Output the (X, Y) coordinate of the center of the cell containing the given text.  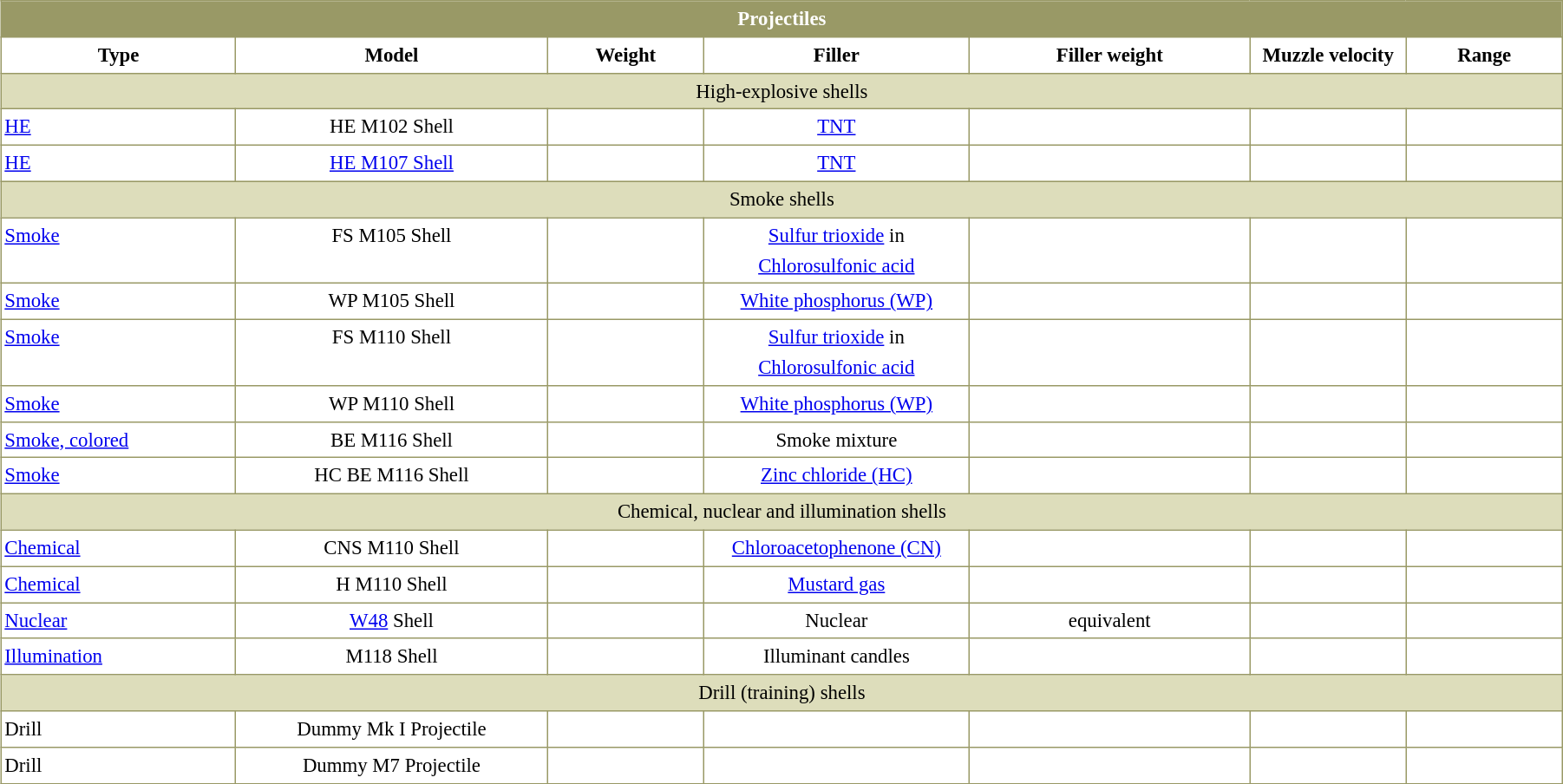
Model (391, 55)
WP M105 Shell (391, 302)
BE M116 Shell (391, 440)
HE M102 Shell (391, 127)
Drill (training) shells (782, 693)
Muzzle velocity (1328, 55)
Smoke, colored (119, 440)
H M110 Shell (391, 585)
Weight (625, 55)
Range (1484, 55)
W48 Shell (391, 621)
Smoke shells (782, 199)
Chloroacetophenone (CN) (836, 548)
Zinc chloride (HC) (836, 476)
Chemical, nuclear and illumination shells (782, 512)
M118 Shell (391, 657)
Dummy Mk I Projectile (391, 729)
Filler (836, 55)
Smoke mixture (836, 440)
HC BE M116 Shell (391, 476)
CNS M110 Shell (391, 548)
FS M110 Shell (391, 353)
HE M107 Shell (391, 164)
Dummy M7 Projectile (391, 765)
Filler weight (1109, 55)
WP M110 Shell (391, 403)
Illumination (119, 657)
Type (119, 55)
equivalent (1109, 621)
FS M105 Shell (391, 251)
Projectiles (782, 19)
High-explosive shells (782, 91)
Mustard gas (836, 585)
Illuminant candles (836, 657)
